Find where the given text appears and provide that cell's center as (X, Y) coordinate. 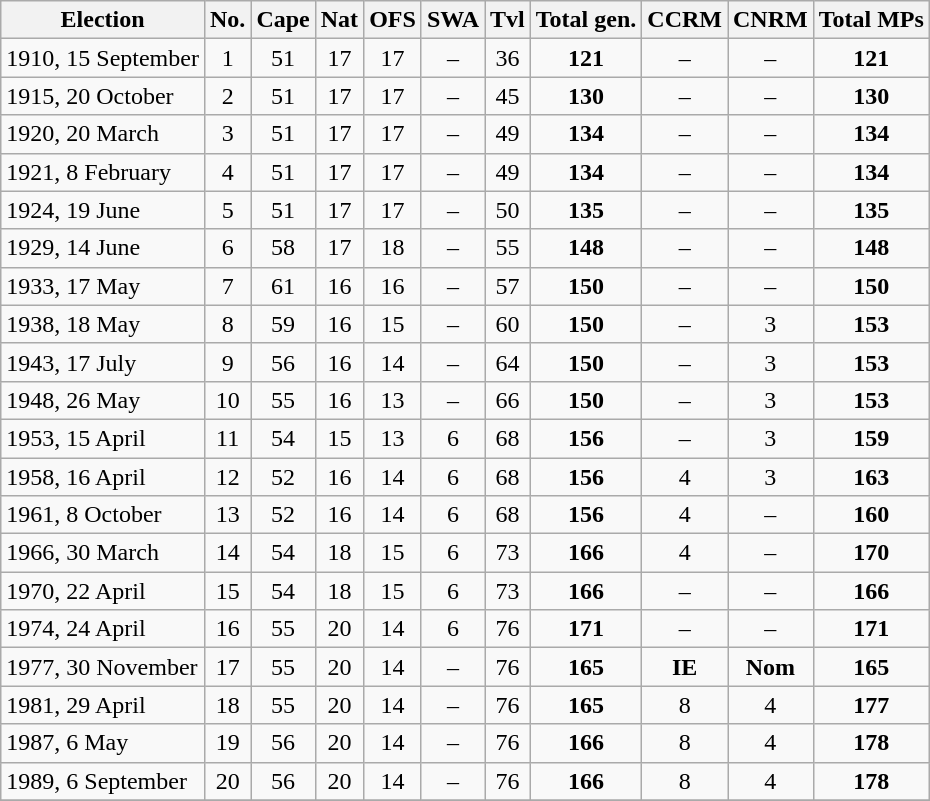
64 (507, 362)
1953, 15 April (103, 438)
SWA (452, 20)
7 (227, 286)
59 (283, 324)
58 (283, 248)
1981, 29 April (103, 705)
1987, 6 May (103, 743)
159 (871, 438)
1961, 8 October (103, 515)
36 (507, 58)
163 (871, 477)
50 (507, 210)
Total MPs (871, 20)
1977, 30 November (103, 667)
61 (283, 286)
Tvl (507, 20)
1933, 17 May (103, 286)
IE (685, 667)
1938, 18 May (103, 324)
9 (227, 362)
1929, 14 June (103, 248)
1 (227, 58)
No. (227, 20)
1974, 24 April (103, 629)
1915, 20 October (103, 96)
Cape (283, 20)
160 (871, 515)
1989, 6 September (103, 781)
45 (507, 96)
57 (507, 286)
1948, 26 May (103, 400)
12 (227, 477)
CNRM (771, 20)
1924, 19 June (103, 210)
5 (227, 210)
1966, 30 March (103, 553)
1943, 17 July (103, 362)
Election (103, 20)
2 (227, 96)
11 (227, 438)
66 (507, 400)
177 (871, 705)
OFS (393, 20)
CCRM (685, 20)
10 (227, 400)
Nom (771, 667)
1921, 8 February (103, 172)
1910, 15 September (103, 58)
1970, 22 April (103, 591)
Total gen. (586, 20)
1958, 16 April (103, 477)
1920, 20 March (103, 134)
19 (227, 743)
60 (507, 324)
Nat (339, 20)
170 (871, 553)
